For the text-containing cell, return its midpoint in [X, Y] coordinate format. 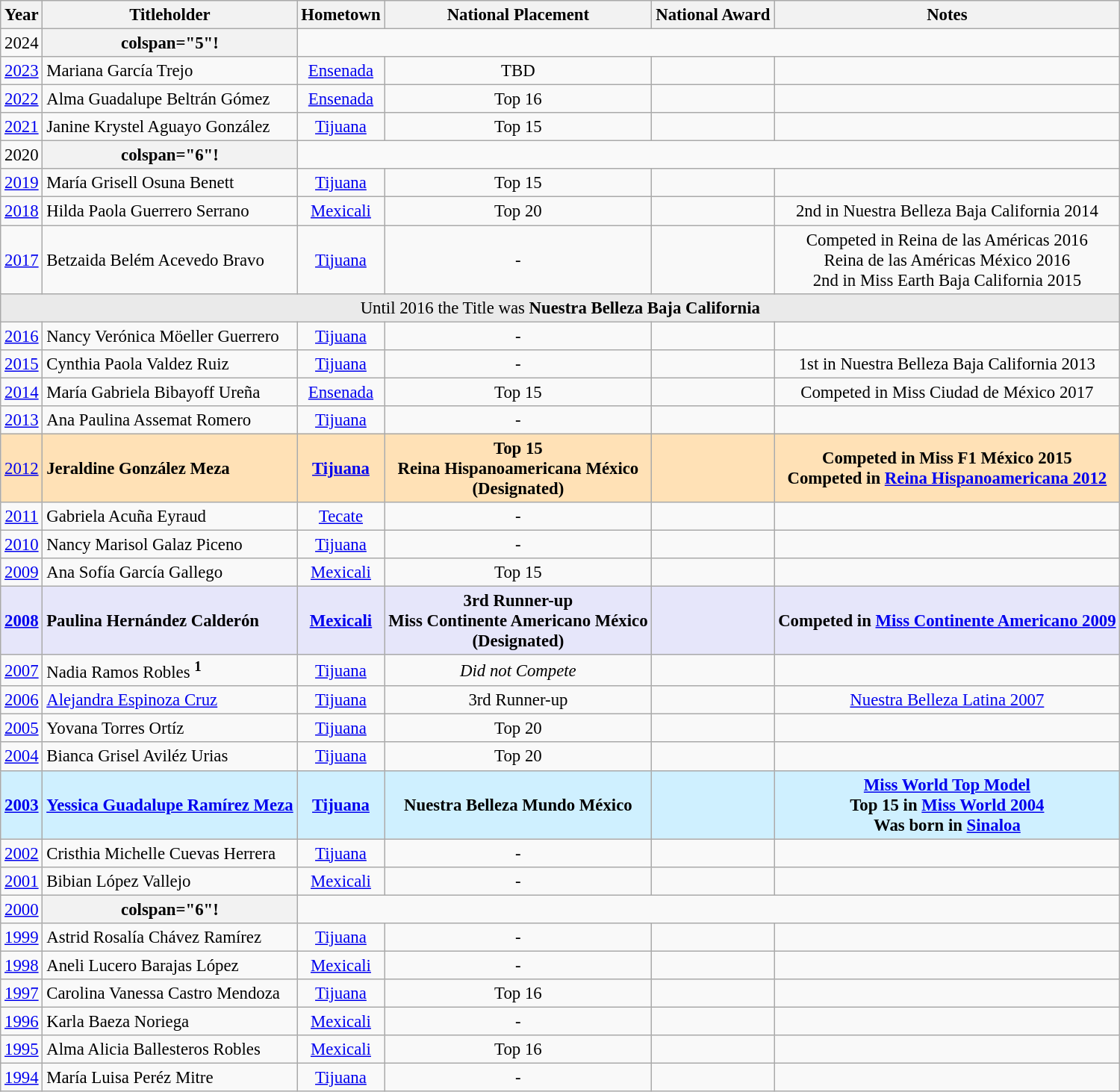
1998 [22, 965]
Hometown [340, 15]
2006 [22, 700]
Miss World Top ModelTop 15 in Miss World 2004Was born in Sinaloa [947, 805]
2002 [22, 853]
Tecate [340, 517]
2012 [22, 468]
1994 [22, 1078]
Nadia Ramos Robles 1 [170, 670]
Gabriela Acuña Eyraud [170, 517]
Alejandra Espinoza Cruz [170, 700]
Bianca Grisel Aviléz Urias [170, 757]
1999 [22, 937]
2016 [22, 336]
National Award [713, 15]
Nuestra Belleza Latina 2007 [947, 700]
Hilda Paola Guerrero Serrano [170, 211]
2024 [22, 43]
2005 [22, 728]
Janine Krystel Aguayo González [170, 127]
2017 [22, 260]
Did not Compete [518, 670]
2019 [22, 183]
2013 [22, 420]
TBD [518, 71]
2010 [22, 544]
2003 [22, 805]
Competed in Miss F1 México 2015Competed in Reina Hispanoamericana 2012 [947, 468]
Bibian López Vallejo [170, 881]
Cristhia Michelle Cuevas Herrera [170, 853]
1996 [22, 1021]
1st in Nuestra Belleza Baja California 2013 [947, 364]
2011 [22, 517]
Until 2016 the Title was Nuestra Belleza Baja California [560, 308]
María Gabriela Bibayoff Ureña [170, 392]
Carolina Vanessa Castro Mendoza [170, 993]
1997 [22, 993]
Competed in Miss Ciudad de México 2017 [947, 392]
1995 [22, 1049]
Nancy Marisol Galaz Piceno [170, 544]
Top 15Reina Hispanoamericana México(Designated) [518, 468]
Betzaida Belém Acevedo Bravo [170, 260]
Ana Paulina Assemat Romero [170, 420]
National Placement [518, 15]
Yessica Guadalupe Ramírez Meza [170, 805]
Year [22, 15]
María Grisell Osuna Benett [170, 183]
Cynthia Paola Valdez Ruiz [170, 364]
2000 [22, 909]
Aneli Lucero Barajas López [170, 965]
3rd Runner-up [518, 700]
Nancy Verónica Möeller Guerrero [170, 336]
Paulina Hernández Calderón [170, 621]
Yovana Torres Ortíz [170, 728]
Notes [947, 15]
3rd Runner-upMiss Continente Americano México(Designated) [518, 621]
Jeraldine González Meza [170, 468]
2020 [22, 155]
Karla Baeza Noriega [170, 1021]
2008 [22, 621]
Alma Alicia Ballesteros Robles [170, 1049]
2004 [22, 757]
Ana Sofía García Gallego [170, 572]
2021 [22, 127]
2022 [22, 99]
Titleholder [170, 15]
2014 [22, 392]
Competed in Reina de las Américas 2016Reina de las Américas México 20162nd in Miss Earth Baja California 2015 [947, 260]
2nd in Nuestra Belleza Baja California 2014 [947, 211]
colspan="5"! [170, 43]
Astrid Rosalía Chávez Ramírez [170, 937]
Competed in Miss Continente Americano 2009 [947, 621]
2023 [22, 71]
2007 [22, 670]
2015 [22, 364]
Mariana García Trejo [170, 71]
Nuestra Belleza Mundo México [518, 805]
2001 [22, 881]
2018 [22, 211]
Alma Guadalupe Beltrán Gómez [170, 99]
2009 [22, 572]
María Luisa Peréz Mitre [170, 1078]
